Search for the cell housing the specified text and yield its [x, y] center coordinate. 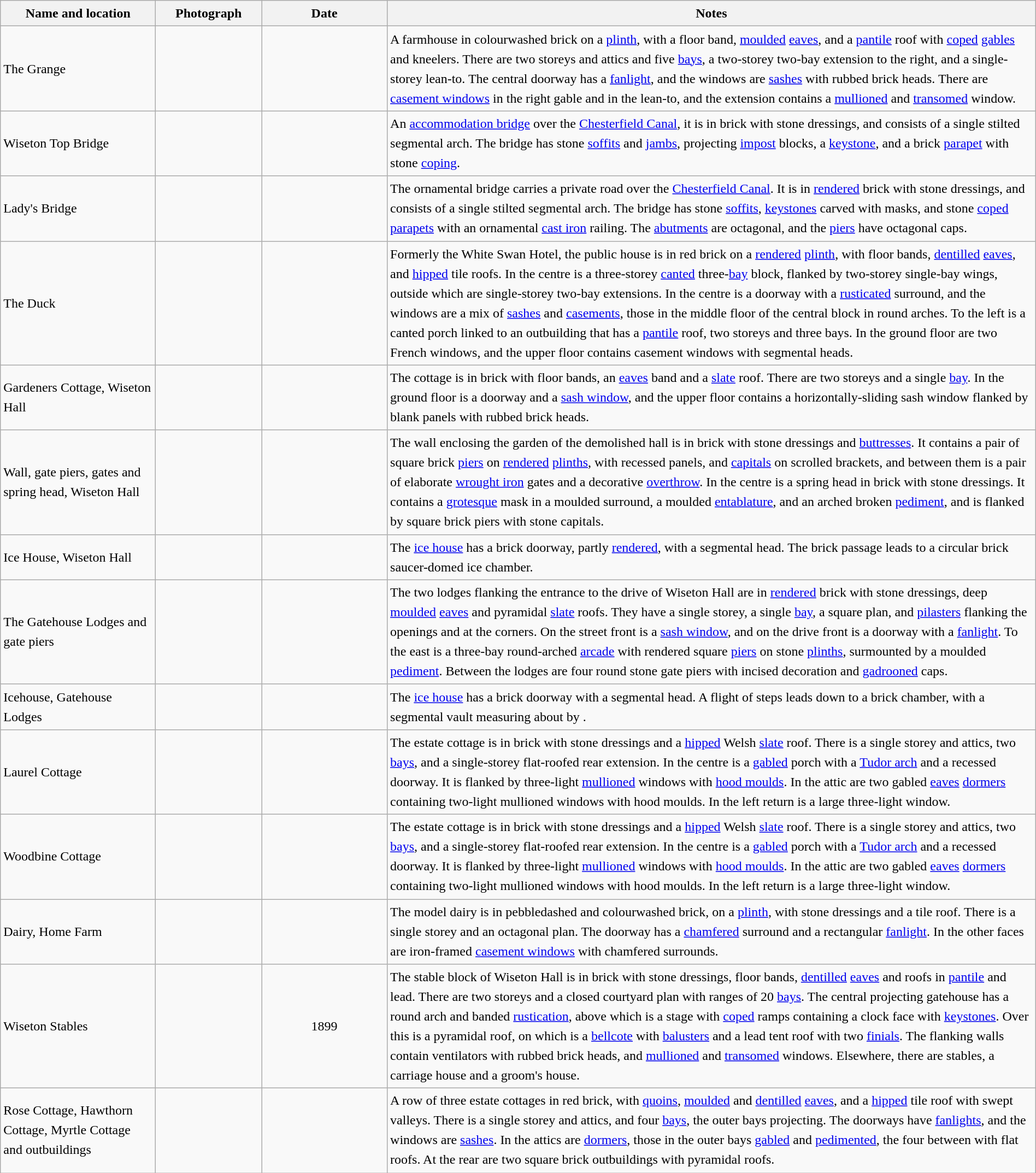
Rose Cottage, Hawthorn Cottage, Myrtle Cottage and outbuildings [78, 1131]
Woodbine Cottage [78, 857]
The Gatehouse Lodges and gate piers [78, 632]
Notes [711, 13]
Ice House, Wiseton Hall [78, 557]
Photograph [209, 13]
Gardeners Cottage, Wiseton Hall [78, 398]
Laurel Cottage [78, 771]
Dairy, Home Farm [78, 932]
The Duck [78, 303]
The ice house has a brick doorway, partly rendered, with a segmental head. The brick passage leads to a circular brick saucer-domed ice chamber. [711, 557]
Wiseton Stables [78, 1026]
Date [325, 13]
The ice house has a brick doorway with a segmental head. A flight of steps leads down to a brick chamber, with a segmental vault measuring about by . [711, 707]
Name and location [78, 13]
Wiseton Top Bridge [78, 143]
1899 [325, 1026]
Icehouse, Gatehouse Lodges [78, 707]
Lady's Bridge [78, 209]
Wall, gate piers, gates and spring head, Wiseton Hall [78, 482]
The Grange [78, 69]
